For the text-containing cell, return its midpoint in (X, Y) coordinate format. 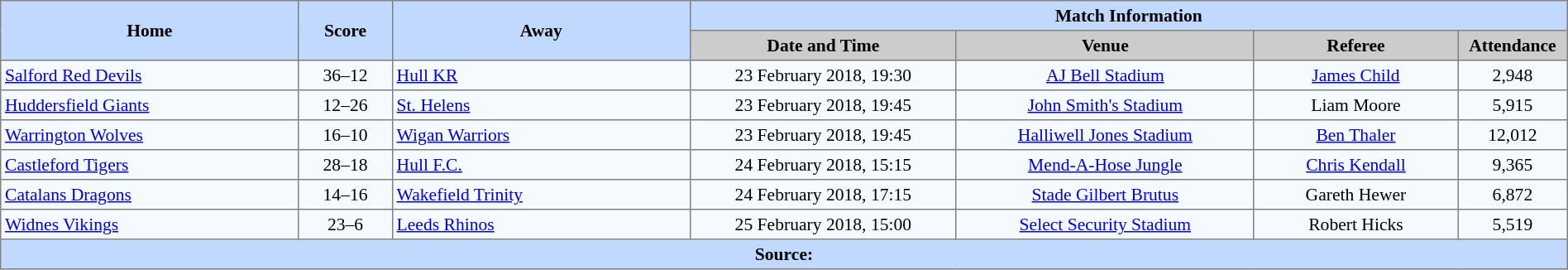
Source: (784, 254)
Castleford Tigers (150, 165)
2,948 (1513, 75)
16–10 (346, 135)
5,915 (1513, 105)
Referee (1355, 46)
Select Security Stadium (1105, 224)
Catalans Dragons (150, 195)
Match Information (1128, 16)
36–12 (346, 75)
14–16 (346, 195)
25 February 2018, 15:00 (823, 224)
28–18 (346, 165)
Wakefield Trinity (541, 195)
Date and Time (823, 46)
12–26 (346, 105)
Chris Kendall (1355, 165)
Hull KR (541, 75)
Leeds Rhinos (541, 224)
Score (346, 31)
James Child (1355, 75)
24 February 2018, 17:15 (823, 195)
Warrington Wolves (150, 135)
Huddersfield Giants (150, 105)
Stade Gilbert Brutus (1105, 195)
23 February 2018, 19:30 (823, 75)
John Smith's Stadium (1105, 105)
Widnes Vikings (150, 224)
23–6 (346, 224)
Away (541, 31)
Halliwell Jones Stadium (1105, 135)
12,012 (1513, 135)
AJ Bell Stadium (1105, 75)
Robert Hicks (1355, 224)
Attendance (1513, 46)
5,519 (1513, 224)
Home (150, 31)
Wigan Warriors (541, 135)
St. Helens (541, 105)
24 February 2018, 15:15 (823, 165)
Gareth Hewer (1355, 195)
Mend-A-Hose Jungle (1105, 165)
9,365 (1513, 165)
Liam Moore (1355, 105)
Venue (1105, 46)
6,872 (1513, 195)
Salford Red Devils (150, 75)
Ben Thaler (1355, 135)
Hull F.C. (541, 165)
